Return the [X, Y] coordinate for the center point of the cell that contains the specified text.  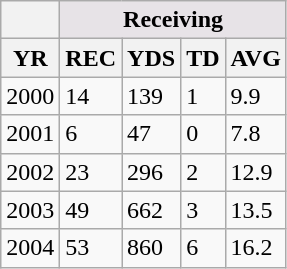
49 [91, 210]
9.9 [256, 96]
3 [203, 210]
TD [203, 58]
13.5 [256, 210]
2000 [30, 96]
14 [91, 96]
23 [91, 172]
860 [152, 248]
YR [30, 58]
47 [152, 134]
0 [203, 134]
7.8 [256, 134]
AVG [256, 58]
2002 [30, 172]
12.9 [256, 172]
16.2 [256, 248]
296 [152, 172]
53 [91, 248]
1 [203, 96]
2004 [30, 248]
YDS [152, 58]
2001 [30, 134]
2003 [30, 210]
Receiving [174, 20]
REC [91, 58]
139 [152, 96]
2 [203, 172]
662 [152, 210]
